From the cell containing the given text, extract its center point as (X, Y) coordinate. 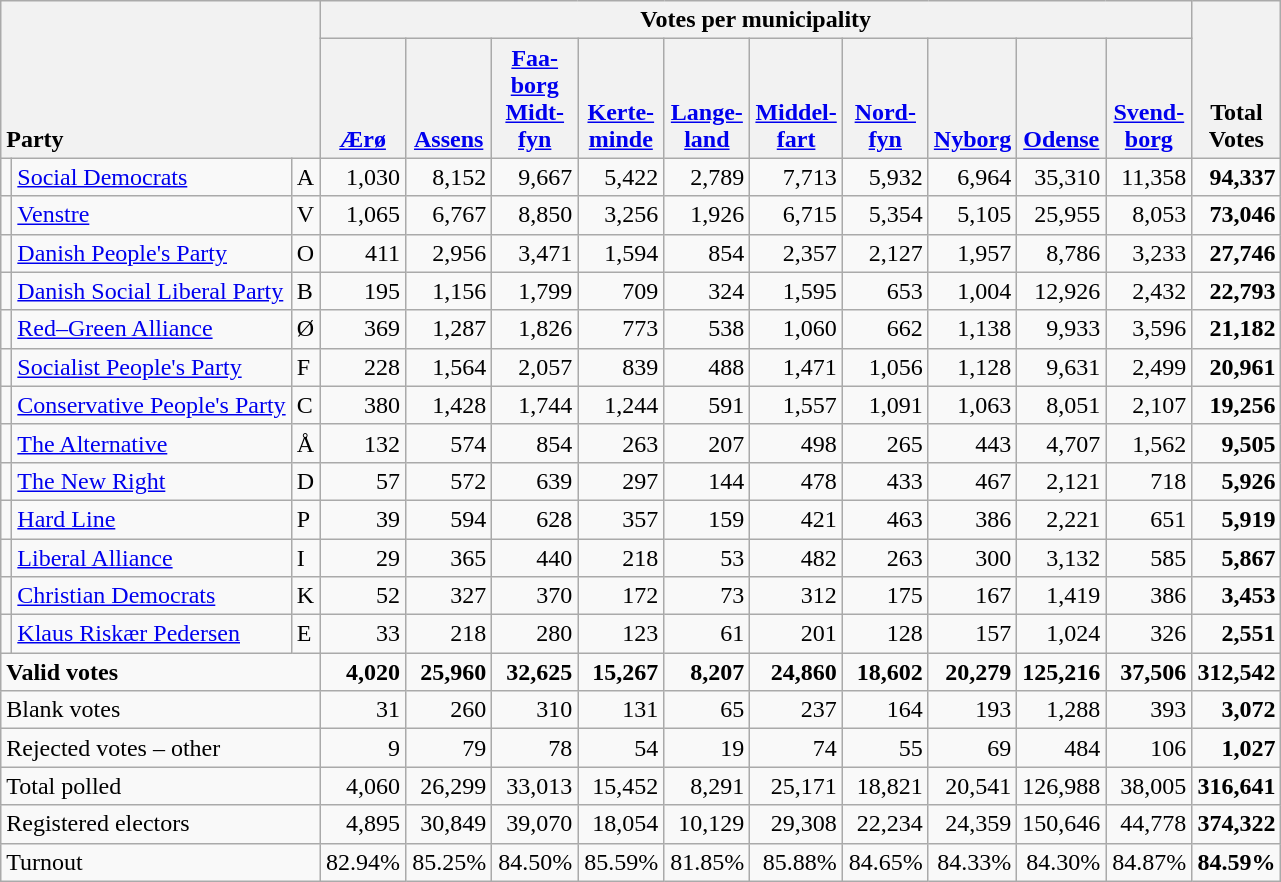
1,138 (972, 329)
1,419 (1062, 596)
F (305, 367)
265 (885, 443)
572 (449, 481)
Hard Line (152, 519)
478 (796, 481)
280 (535, 634)
3,453 (1236, 596)
164 (885, 710)
11,358 (1149, 177)
Social Democrats (152, 177)
4,020 (363, 672)
1,091 (885, 405)
3,256 (621, 215)
207 (707, 443)
2,956 (449, 253)
Valid votes (160, 672)
369 (363, 329)
85.59% (621, 862)
628 (535, 519)
1,826 (535, 329)
310 (535, 710)
15,452 (621, 786)
29,308 (796, 824)
21,182 (1236, 329)
639 (535, 481)
463 (885, 519)
53 (707, 557)
662 (885, 329)
5,932 (885, 177)
Klaus Riskær Pedersen (152, 634)
2,221 (1062, 519)
2,127 (885, 253)
78 (535, 748)
O (305, 253)
84.87% (1149, 862)
128 (885, 634)
19,256 (1236, 405)
Lange- land (707, 98)
651 (1149, 519)
D (305, 481)
39 (363, 519)
2,499 (1149, 367)
195 (363, 291)
44,778 (1149, 824)
1,128 (972, 367)
9,505 (1236, 443)
365 (449, 557)
37,506 (1149, 672)
5,919 (1236, 519)
55 (885, 748)
33 (363, 634)
1,288 (1062, 710)
Venstre (152, 215)
2,121 (1062, 481)
1,027 (1236, 748)
1,957 (972, 253)
8,152 (449, 177)
25,171 (796, 786)
312 (796, 596)
19 (707, 748)
29 (363, 557)
38,005 (1149, 786)
3,132 (1062, 557)
P (305, 519)
1,030 (363, 177)
538 (707, 329)
84.59% (1236, 862)
131 (621, 710)
Ærø (363, 98)
10,129 (707, 824)
The New Right (152, 481)
123 (621, 634)
81.85% (707, 862)
Total Votes (1236, 80)
316,641 (1236, 786)
1,060 (796, 329)
Å (305, 443)
33,013 (535, 786)
1,595 (796, 291)
39,070 (535, 824)
159 (707, 519)
591 (707, 405)
Turnout (160, 862)
374,322 (1236, 824)
1,024 (1062, 634)
A (305, 177)
7,713 (796, 177)
9 (363, 748)
6,767 (449, 215)
1,428 (449, 405)
Danish People's Party (152, 253)
443 (972, 443)
31 (363, 710)
467 (972, 481)
18,821 (885, 786)
24,359 (972, 824)
25,960 (449, 672)
297 (621, 481)
8,786 (1062, 253)
411 (363, 253)
54 (621, 748)
8,207 (707, 672)
32,625 (535, 672)
8,051 (1062, 405)
228 (363, 367)
Nyborg (972, 98)
193 (972, 710)
1,557 (796, 405)
433 (885, 481)
421 (796, 519)
Christian Democrats (152, 596)
I (305, 557)
839 (621, 367)
1,564 (449, 367)
24,860 (796, 672)
94,337 (1236, 177)
73 (707, 596)
The Alternative (152, 443)
718 (1149, 481)
35,310 (1062, 177)
5,105 (972, 215)
1,799 (535, 291)
25,955 (1062, 215)
8,291 (707, 786)
132 (363, 443)
585 (1149, 557)
3,596 (1149, 329)
1,594 (621, 253)
Votes per municipality (756, 20)
Odense (1062, 98)
Liberal Alliance (152, 557)
Ø (305, 329)
2,357 (796, 253)
3,233 (1149, 253)
2,432 (1149, 291)
52 (363, 596)
6,964 (972, 177)
27,746 (1236, 253)
9,667 (535, 177)
12,926 (1062, 291)
2,107 (1149, 405)
Kerte- minde (621, 98)
Assens (449, 98)
3,471 (535, 253)
1,156 (449, 291)
4,707 (1062, 443)
C (305, 405)
84.50% (535, 862)
85.25% (449, 862)
26,299 (449, 786)
65 (707, 710)
Rejected votes – other (160, 748)
5,354 (885, 215)
709 (621, 291)
3,072 (1236, 710)
84.65% (885, 862)
1,287 (449, 329)
20,279 (972, 672)
150,646 (1062, 824)
380 (363, 405)
1,744 (535, 405)
125,216 (1062, 672)
84.30% (1062, 862)
357 (621, 519)
Middel- fart (796, 98)
18,054 (621, 824)
20,961 (1236, 367)
4,060 (363, 786)
Svend- borg (1149, 98)
18,602 (885, 672)
773 (621, 329)
74 (796, 748)
237 (796, 710)
260 (449, 710)
20,541 (972, 786)
653 (885, 291)
1,056 (885, 367)
9,933 (1062, 329)
1,244 (621, 405)
Socialist People's Party (152, 367)
Conservative People's Party (152, 405)
85.88% (796, 862)
370 (535, 596)
B (305, 291)
57 (363, 481)
6,715 (796, 215)
8,850 (535, 215)
327 (449, 596)
E (305, 634)
5,867 (1236, 557)
300 (972, 557)
393 (1149, 710)
482 (796, 557)
324 (707, 291)
8,053 (1149, 215)
326 (1149, 634)
61 (707, 634)
22,793 (1236, 291)
312,542 (1236, 672)
106 (1149, 748)
84.33% (972, 862)
1,562 (1149, 443)
440 (535, 557)
Blank votes (160, 710)
1,063 (972, 405)
1,065 (363, 215)
2,551 (1236, 634)
1,926 (707, 215)
2,789 (707, 177)
2,057 (535, 367)
574 (449, 443)
Faa- borg Midt- fyn (535, 98)
594 (449, 519)
79 (449, 748)
Danish Social Liberal Party (152, 291)
Total polled (160, 786)
Party (160, 80)
498 (796, 443)
4,895 (363, 824)
K (305, 596)
22,234 (885, 824)
484 (1062, 748)
5,422 (621, 177)
175 (885, 596)
Nord- fyn (885, 98)
5,926 (1236, 481)
82.94% (363, 862)
V (305, 215)
69 (972, 748)
157 (972, 634)
167 (972, 596)
15,267 (621, 672)
1,004 (972, 291)
488 (707, 367)
126,988 (1062, 786)
144 (707, 481)
Red–Green Alliance (152, 329)
Registered electors (160, 824)
9,631 (1062, 367)
1,471 (796, 367)
73,046 (1236, 215)
172 (621, 596)
30,849 (449, 824)
201 (796, 634)
